Search for the cell housing the specified text and yield its [X, Y] center coordinate. 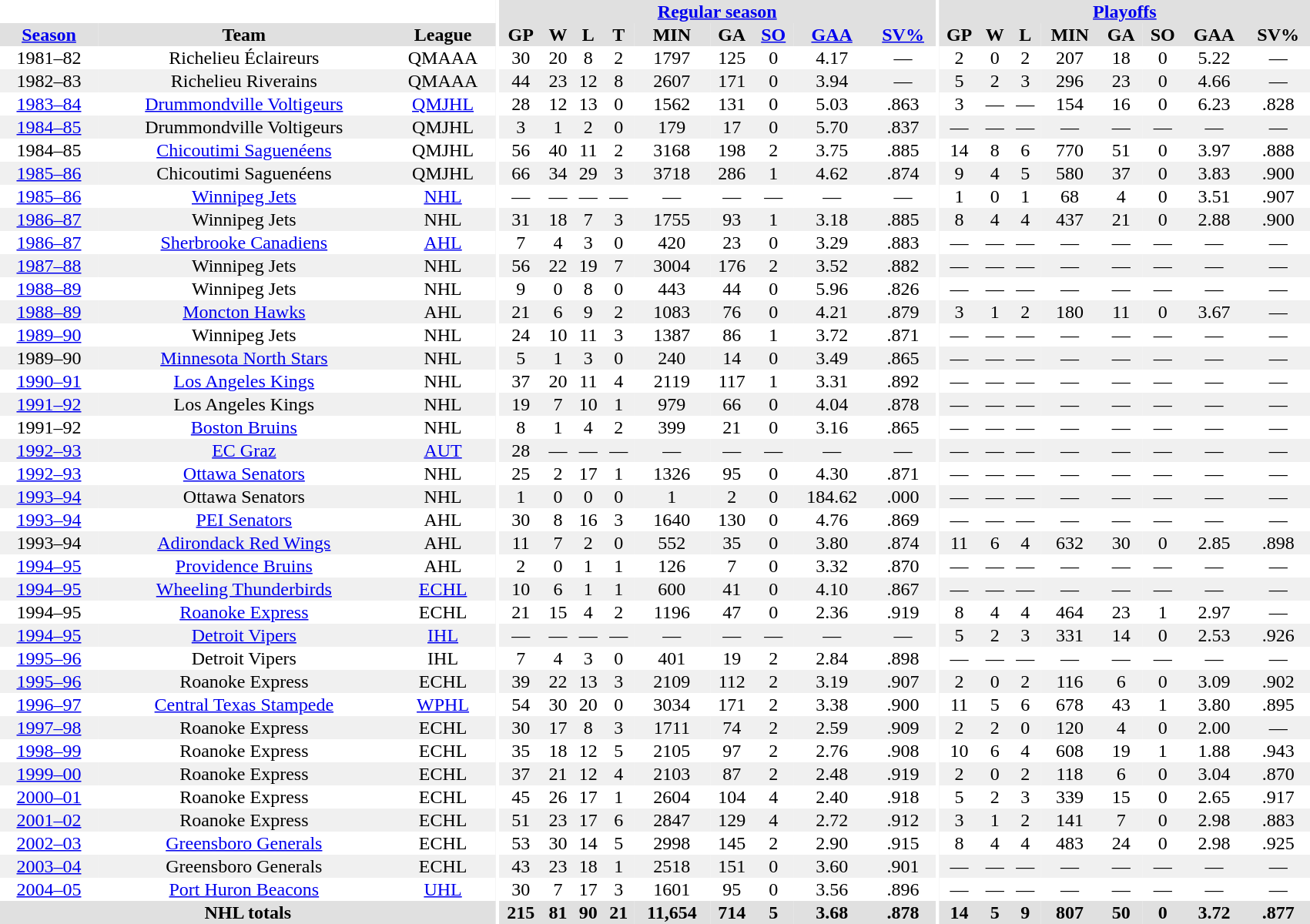
3.52 [832, 266]
1996–97 [49, 705]
131 [732, 104]
54 [521, 705]
1982–83 [49, 81]
118 [1070, 774]
93 [732, 219]
76 [732, 312]
286 [732, 173]
47 [732, 612]
3.94 [832, 81]
2.53 [1214, 635]
.882 [903, 266]
4.76 [832, 520]
League [444, 35]
.892 [903, 381]
.867 [903, 589]
632 [1070, 543]
580 [1070, 173]
.898 [903, 658]
68 [1070, 196]
3.56 [832, 889]
2119 [672, 381]
39 [521, 681]
2.59 [832, 728]
.918 [903, 797]
120 [1070, 728]
40 [558, 150]
3004 [672, 266]
401 [672, 658]
87 [732, 774]
2004–05 [49, 889]
1196 [672, 612]
116 [1070, 681]
1990–91 [49, 381]
3.60 [832, 866]
176 [732, 266]
2.36 [832, 612]
.837 [903, 127]
4.62 [832, 173]
Moncton Hawks [244, 312]
.896 [903, 889]
1983–84 [49, 104]
.000 [903, 497]
3.18 [832, 219]
180 [1070, 312]
3168 [672, 150]
4.10 [832, 589]
SV% [903, 35]
3.75 [832, 150]
6.23 [1214, 104]
NHL totals [248, 912]
2103 [672, 774]
.826 [903, 289]
2001–02 [49, 820]
4.21 [832, 312]
2.85 [1214, 543]
3.97 [1214, 150]
1981–82 [49, 58]
Minnesota North Stars [244, 358]
1987–88 [49, 266]
3.49 [832, 358]
1998–99 [49, 751]
207 [1070, 58]
90 [588, 912]
483 [1070, 843]
2.72 [832, 820]
Adirondack Red Wings [244, 543]
.908 [903, 751]
4.66 [1214, 81]
3.68 [832, 912]
600 [672, 589]
2.65 [1214, 797]
.869 [903, 520]
1083 [672, 312]
WPHL [444, 705]
3.31 [832, 381]
2847 [672, 820]
2003–04 [49, 866]
198 [732, 150]
420 [672, 243]
126 [672, 566]
1.88 [1214, 751]
2.97 [1214, 612]
53 [521, 843]
.870 [903, 566]
1640 [672, 520]
1326 [672, 474]
UHL [444, 889]
179 [672, 127]
.915 [903, 843]
.900 [903, 705]
Boston Bruins [244, 427]
Richelieu Riverains [244, 81]
AUT [444, 450]
2002–03 [49, 843]
464 [1070, 612]
125 [732, 58]
1755 [672, 219]
2.90 [832, 843]
EC Graz [244, 450]
2.76 [832, 751]
3.67 [1214, 312]
979 [672, 404]
31 [521, 219]
151 [732, 866]
25 [521, 474]
.909 [903, 728]
50 [1121, 912]
807 [1070, 912]
1997–98 [49, 728]
2109 [672, 681]
5.96 [832, 289]
399 [672, 427]
Season [49, 35]
74 [732, 728]
T [619, 35]
4.04 [832, 404]
437 [1070, 219]
3.38 [832, 705]
129 [732, 820]
714 [732, 912]
29 [588, 173]
112 [732, 681]
130 [732, 520]
215 [521, 912]
2604 [672, 797]
141 [1070, 820]
770 [1070, 150]
339 [1070, 797]
1711 [672, 728]
678 [1070, 705]
104 [732, 797]
117 [732, 381]
Port Huron Beacons [244, 889]
3.83 [1214, 173]
2105 [672, 751]
3.51 [1214, 196]
5.03 [832, 104]
.883 [903, 243]
.907 [903, 681]
Regular season [718, 12]
2.40 [832, 797]
3.16 [832, 427]
.879 [903, 312]
154 [1070, 104]
81 [558, 912]
.912 [903, 820]
5.70 [832, 127]
.863 [903, 104]
2.84 [832, 658]
41 [732, 589]
2607 [672, 81]
11,654 [672, 912]
86 [732, 335]
Sherbrooke Canadiens [244, 243]
2998 [672, 843]
145 [732, 843]
3718 [672, 173]
2.48 [832, 774]
PEI Senators [244, 520]
3034 [672, 705]
240 [672, 358]
Central Texas Stampede [244, 705]
34 [558, 173]
1797 [672, 58]
3.04 [1214, 774]
1387 [672, 335]
2518 [672, 866]
Richelieu Éclaireurs [244, 58]
Wheeling Thunderbirds [244, 589]
3.09 [1214, 681]
608 [1070, 751]
26 [558, 797]
3.29 [832, 243]
2.88 [1214, 219]
Providence Bruins [244, 566]
45 [521, 797]
331 [1070, 635]
184.62 [832, 497]
443 [672, 289]
296 [1070, 81]
Team [244, 35]
1999–00 [49, 774]
552 [672, 543]
5.22 [1214, 58]
1601 [672, 889]
2000–01 [49, 797]
97 [732, 751]
2.00 [1214, 728]
3.19 [832, 681]
4.30 [832, 474]
.901 [903, 866]
1562 [672, 104]
3.32 [832, 566]
4.17 [832, 58]
